Pinpoint the cell where the given text exists, returning its (x, y) midpoint coordinate. 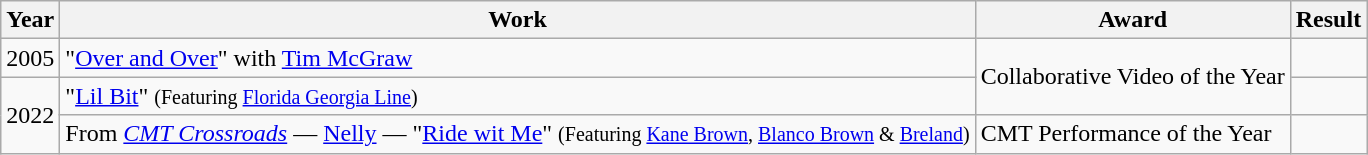
"Over and Over" with Tim McGraw (518, 58)
Result (1328, 20)
From CMT Crossroads — Nelly — "Ride wit Me" (Featuring Kane Brown, Blanco Brown & Breland) (518, 134)
CMT Performance of the Year (1132, 134)
Award (1132, 20)
Collaborative Video of the Year (1132, 77)
2022 (30, 115)
Year (30, 20)
2005 (30, 58)
Work (518, 20)
"Lil Bit" (Featuring Florida Georgia Line) (518, 96)
